Find where the given text appears and provide that cell's center as (X, Y) coordinate. 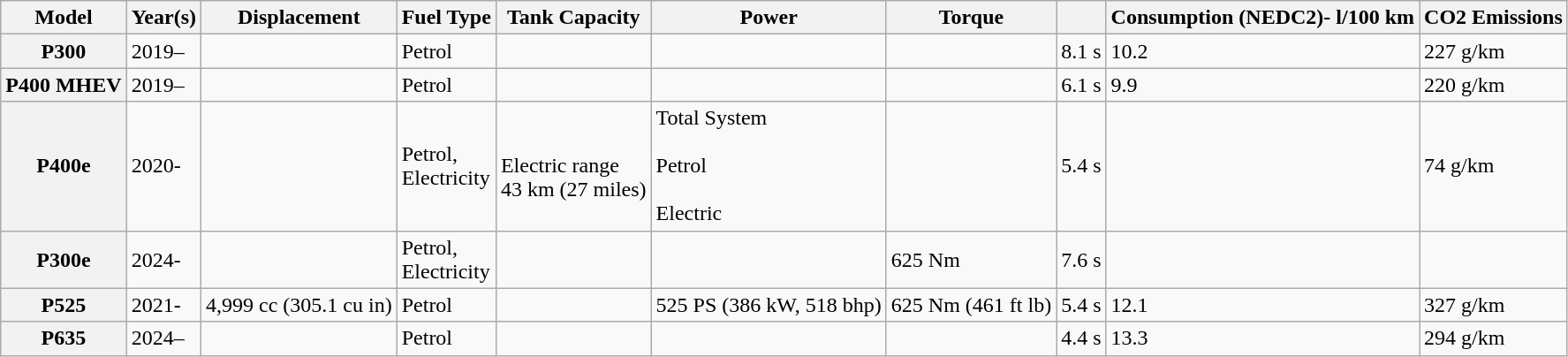
9.9 (1262, 85)
74 g/km (1494, 166)
Year(s) (163, 18)
8.1 s (1081, 51)
P400e (64, 166)
327 g/km (1494, 305)
13.3 (1262, 338)
10.2 (1262, 51)
Power (769, 18)
Tank Capacity (573, 18)
227 g/km (1494, 51)
P400 MHEV (64, 85)
6.1 s (1081, 85)
2021- (163, 305)
Electric range43 km (27 miles) (573, 166)
Fuel Type (446, 18)
P635 (64, 338)
Model (64, 18)
Consumption (NEDC2)- l/100 km (1262, 18)
Torque (971, 18)
2024- (163, 260)
2020- (163, 166)
12.1 (1262, 305)
P525 (64, 305)
Total SystemPetrolElectric (769, 166)
P300 (64, 51)
294 g/km (1494, 338)
625 Nm (971, 260)
4.4 s (1081, 338)
P300e (64, 260)
625 Nm (461 ft lb) (971, 305)
220 g/km (1494, 85)
Displacement (299, 18)
CO2 Emissions (1494, 18)
7.6 s (1081, 260)
4,999 cc (305.1 cu in) (299, 305)
525 PS (386 kW, 518 bhp) (769, 305)
2024– (163, 338)
